From the cell containing the given text, extract its center point as (X, Y) coordinate. 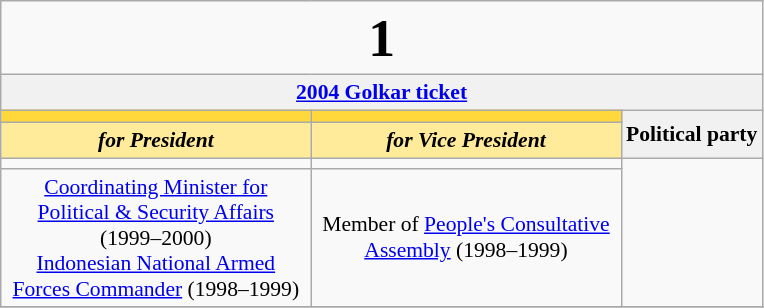
Member of People's Consultative Assembly (1998–1999) (466, 238)
1 (382, 38)
for President (156, 141)
Coordinating Minister for Political & Security Affairs (1999–2000)Indonesian National Armed Forces Commander (1998–1999) (156, 238)
for Vice President (466, 141)
Political party (692, 134)
2004 Golkar ticket (382, 92)
